For the text-containing cell, return its midpoint in [x, y] coordinate format. 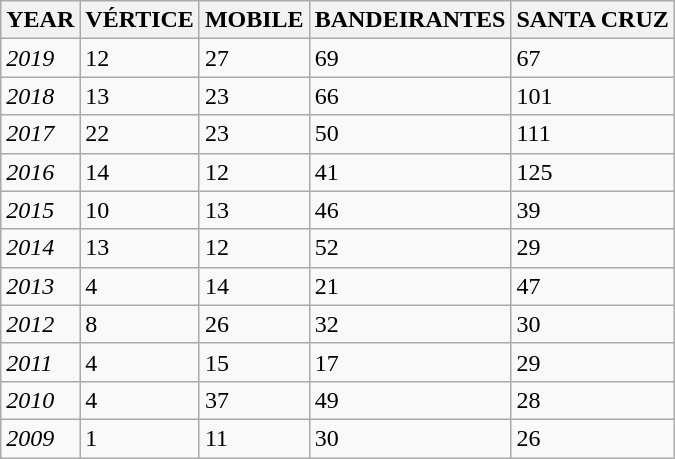
15 [254, 362]
2016 [40, 172]
22 [140, 134]
2015 [40, 210]
32 [410, 324]
11 [254, 438]
2013 [40, 286]
10 [140, 210]
21 [410, 286]
66 [410, 96]
BANDEIRANTES [410, 20]
2012 [40, 324]
VÉRTICE [140, 20]
50 [410, 134]
2014 [40, 248]
52 [410, 248]
2017 [40, 134]
47 [592, 286]
2010 [40, 400]
2018 [40, 96]
28 [592, 400]
41 [410, 172]
39 [592, 210]
125 [592, 172]
YEAR [40, 20]
27 [254, 58]
37 [254, 400]
46 [410, 210]
MOBILE [254, 20]
1 [140, 438]
49 [410, 400]
17 [410, 362]
8 [140, 324]
69 [410, 58]
2019 [40, 58]
67 [592, 58]
SANTA CRUZ [592, 20]
111 [592, 134]
101 [592, 96]
2011 [40, 362]
2009 [40, 438]
